Extract the (X, Y) coordinate from the center of the cell holding the provided text.  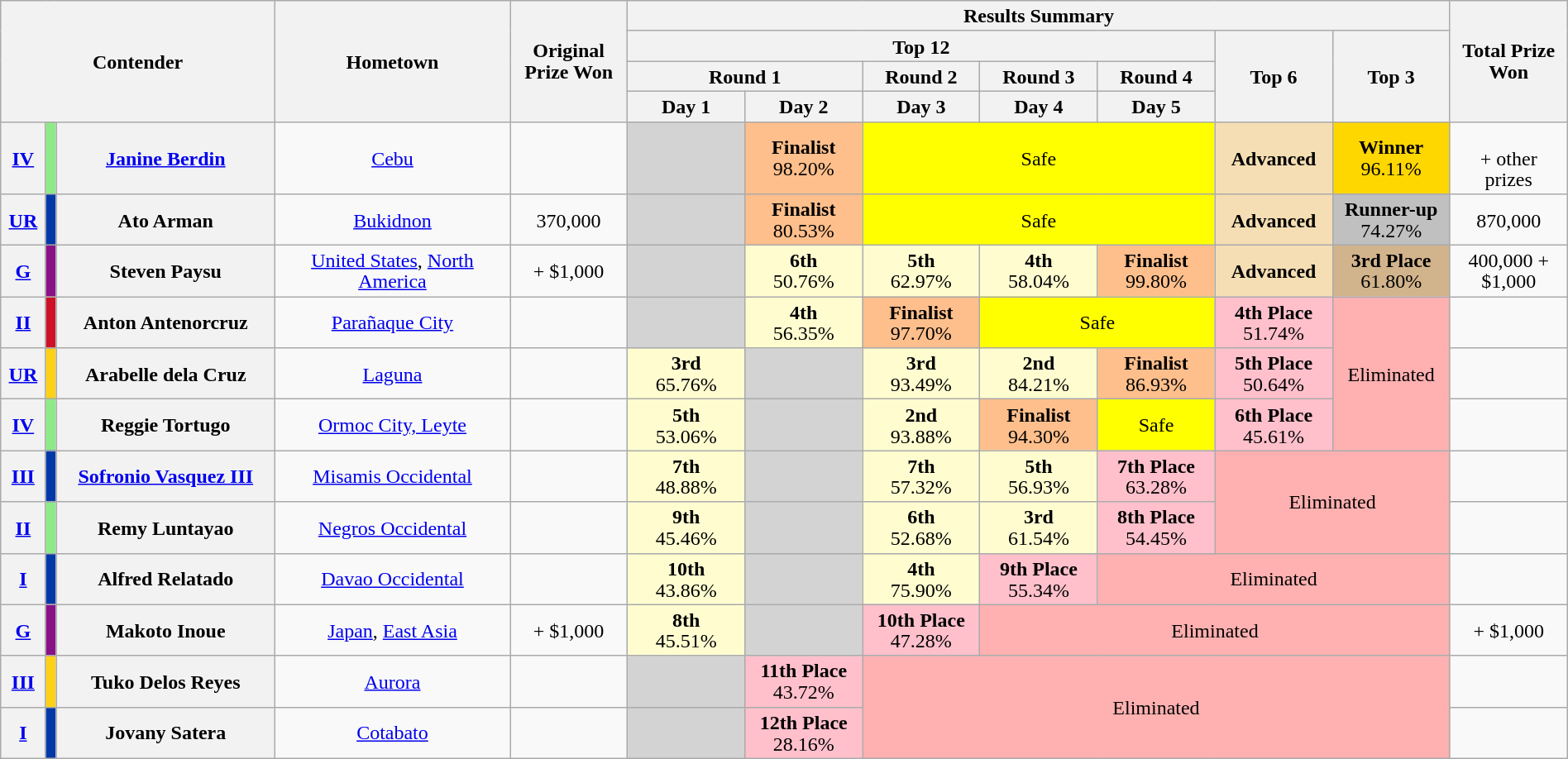
Janine Berdin (165, 158)
4th56.35% (804, 322)
Top 6 (1274, 76)
Anton Antenorcruz (165, 322)
11th Place43.72% (804, 681)
400,000 + $1,000 (1508, 271)
870,000 (1508, 220)
Finalist94.30% (1039, 425)
Finalist99.80% (1156, 271)
Runner-up74.27% (1391, 220)
10th Place47.28% (921, 630)
Results Summary (1039, 17)
Cebu (392, 158)
4th Place51.74% (1274, 322)
6th52.68% (921, 527)
4th75.90% (921, 579)
Finalist97.70% (921, 322)
370,000 (569, 220)
Davao Occidental (392, 579)
Original Prize Won (569, 61)
Bukidnon (392, 220)
Alfred Relatado (165, 579)
8th Place54.45% (1156, 527)
3rd61.54% (1039, 527)
5th56.93% (1039, 476)
Day 5 (1156, 106)
Japan, East Asia (392, 630)
Finalist98.20% (804, 158)
Round 4 (1156, 76)
5th62.97% (921, 271)
Finalist80.53% (804, 220)
Ato Arman (165, 220)
Reggie Tortugo (165, 425)
Misamis Occidental (392, 476)
Sofronio Vasquez III (165, 476)
Jovany Satera (165, 733)
7th Place63.28% (1156, 476)
Hometown (392, 61)
Laguna (392, 374)
9th Place55.34% (1039, 579)
Contender (138, 61)
Remy Luntayao (165, 527)
Day 1 (686, 106)
+ other prizes (1508, 158)
Total Prize Won (1508, 61)
3rd93.49% (921, 374)
Round 2 (921, 76)
Day 2 (804, 106)
Top 3 (1391, 76)
Aurora (392, 681)
4th58.04% (1039, 271)
3rd65.76% (686, 374)
5th53.06% (686, 425)
6th50.76% (804, 271)
2nd84.21% (1039, 374)
3rd Place61.80% (1391, 271)
Negros Occidental (392, 527)
Cotabato (392, 733)
Winner96.11% (1391, 158)
Makoto Inoue (165, 630)
Top 12 (921, 46)
8th45.51% (686, 630)
Finalist86.93% (1156, 374)
Day 4 (1039, 106)
Arabelle dela Cruz (165, 374)
Tuko Delos Reyes (165, 681)
9th45.46% (686, 527)
United States, North America (392, 271)
6th Place45.61% (1274, 425)
Parañaque City (392, 322)
10th43.86% (686, 579)
5th Place50.64% (1274, 374)
Round 3 (1039, 76)
7th48.88% (686, 476)
Round 1 (745, 76)
12th Place28.16% (804, 733)
7th57.32% (921, 476)
Steven Paysu (165, 271)
Day 3 (921, 106)
Ormoc City, Leyte (392, 425)
2nd93.88% (921, 425)
